From the cell containing the given text, extract its center point as [x, y] coordinate. 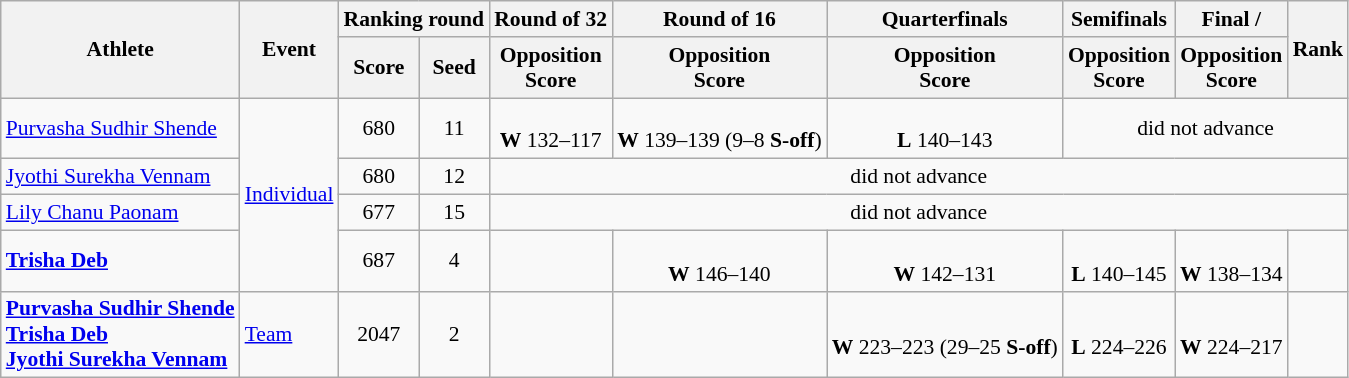
Individual [290, 195]
Lily Chanu Paonam [120, 213]
W 146–140 [720, 260]
4 [454, 260]
Semifinals [1119, 19]
Ranking round [414, 19]
W 224–217 [1232, 334]
L 140–143 [945, 128]
687 [378, 260]
Purvasha Sudhir Shende [120, 128]
677 [378, 213]
W 132–117 [550, 128]
W 142–131 [945, 260]
15 [454, 213]
Quarterfinals [945, 19]
Purvasha Sudhir ShendeTrisha DebJyothi Surekha Vennam [120, 334]
Score [378, 68]
2047 [378, 334]
L 224–226 [1119, 334]
Rank [1318, 50]
W 223–223 (29–25 S-off) [945, 334]
Seed [454, 68]
Event [290, 50]
Final / [1232, 19]
Round of 32 [550, 19]
Jyothi Surekha Vennam [120, 177]
12 [454, 177]
11 [454, 128]
Trisha Deb [120, 260]
W 138–134 [1232, 260]
Team [290, 334]
L 140–145 [1119, 260]
Round of 16 [720, 19]
Athlete [120, 50]
W 139–139 (9–8 S-off) [720, 128]
2 [454, 334]
